Search for the cell housing the specified text and yield its [X, Y] center coordinate. 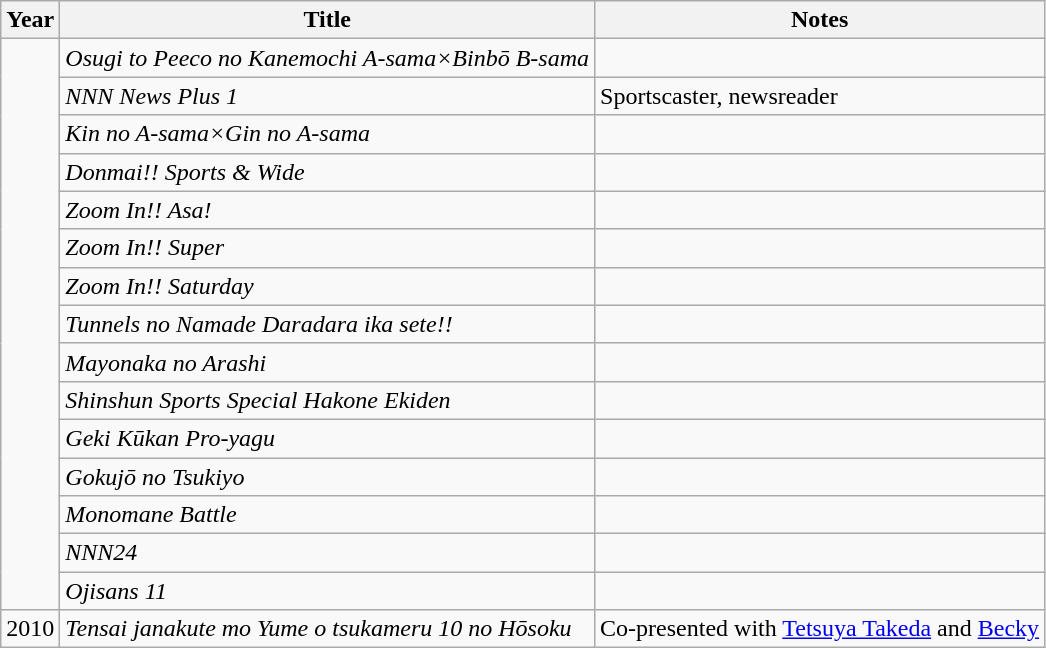
Zoom In!! Asa! [328, 210]
Gokujō no Tsukiyo [328, 477]
Ojisans 11 [328, 591]
Title [328, 20]
Monomane Battle [328, 515]
Zoom In!! Super [328, 248]
NNN News Plus 1 [328, 96]
Co-presented with Tetsuya Takeda and Becky [820, 629]
Mayonaka no Arashi [328, 362]
NNN24 [328, 553]
Sportscaster, newsreader [820, 96]
Zoom In!! Saturday [328, 286]
Year [30, 20]
Geki Kūkan Pro-yagu [328, 438]
Donmai!! Sports & Wide [328, 172]
Shinshun Sports Special Hakone Ekiden [328, 400]
Tunnels no Namade Daradara ika sete!! [328, 324]
Osugi to Peeco no Kanemochi A-sama×Binbō B-sama [328, 58]
Notes [820, 20]
Tensai janakute mo Yume o tsukameru 10 no Hōsoku [328, 629]
2010 [30, 629]
Kin no A-sama×Gin no A-sama [328, 134]
